Detect which cell encompasses the target text, then output its [x, y] center coordinate. 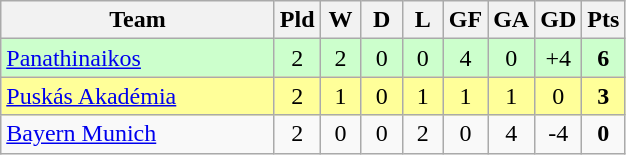
W [340, 20]
Pts [604, 20]
Team [138, 20]
L [422, 20]
GD [558, 20]
GF [465, 20]
-4 [558, 134]
Pld [297, 20]
Puskás Akadémia [138, 96]
GA [512, 20]
Panathinaikos [138, 58]
3 [604, 96]
Bayern Munich [138, 134]
6 [604, 58]
D [382, 20]
+4 [558, 58]
